Identify which cell holds the provided text, then report its (X, Y) central coordinate. 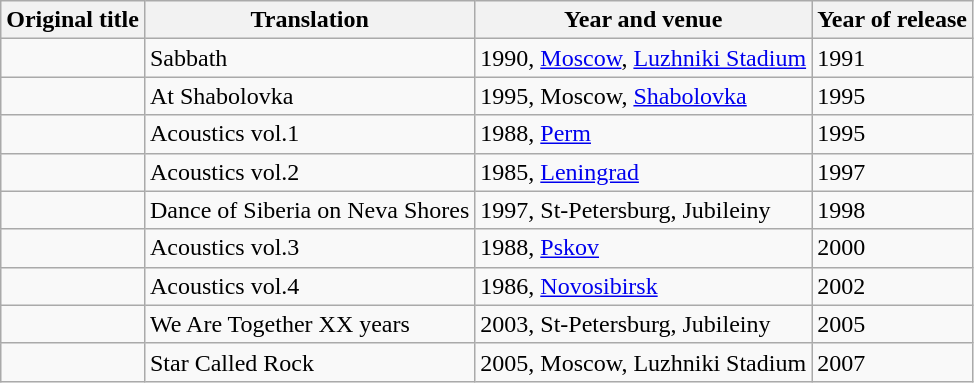
1990, Moscow, Luzhniki Stadium (644, 58)
1988, Pskov (644, 248)
At Shabolovka (309, 96)
2005, Moscow, Luzhniki Stadium (644, 362)
Year and venue (644, 20)
2000 (892, 248)
Acoustics vol.2 (309, 172)
1991 (892, 58)
Acoustics vol.4 (309, 286)
2005 (892, 324)
1995, Moscow, Shabolovka (644, 96)
1998 (892, 210)
We Are Together XX years (309, 324)
1988, Perm (644, 134)
Sabbath (309, 58)
Star Called Rock (309, 362)
Translation (309, 20)
Year of release (892, 20)
2003, St-Petersburg, Jubileiny (644, 324)
Dance of Siberia on Neva Shores (309, 210)
2007 (892, 362)
1997 (892, 172)
1997, St-Petersburg, Jubileiny (644, 210)
Acoustics vol.1 (309, 134)
Original title (73, 20)
Acoustics vol.3 (309, 248)
1985, Leningrad (644, 172)
2002 (892, 286)
1986, Novosibirsk (644, 286)
